Provide the (x, y) coordinate of the cell's center where the given text is located.  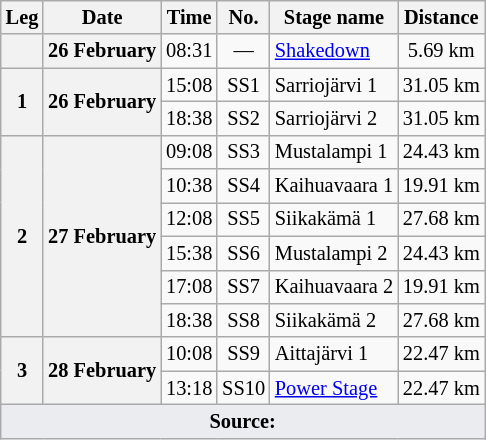
— (244, 51)
15:08 (189, 85)
Source: (243, 421)
No. (244, 17)
Power Stage (334, 388)
Siikakämä 1 (334, 219)
12:08 (189, 219)
5.69 km (442, 51)
SS9 (244, 354)
2 (22, 236)
Mustalampi 2 (334, 253)
Aittajärvi 1 (334, 354)
Sarriojärvi 2 (334, 118)
SS1 (244, 85)
Distance (442, 17)
Date (102, 17)
SS10 (244, 388)
Leg (22, 17)
1 (22, 102)
Stage name (334, 17)
SS7 (244, 287)
17:08 (189, 287)
SS4 (244, 186)
SS3 (244, 152)
Siikakämä 2 (334, 320)
08:31 (189, 51)
Shakedown (334, 51)
10:38 (189, 186)
Time (189, 17)
13:18 (189, 388)
10:08 (189, 354)
SS8 (244, 320)
28 February (102, 370)
Mustalampi 1 (334, 152)
15:38 (189, 253)
SS6 (244, 253)
09:08 (189, 152)
27 February (102, 236)
SS5 (244, 219)
Sarriojärvi 1 (334, 85)
SS2 (244, 118)
3 (22, 370)
Kaihuavaara 1 (334, 186)
Kaihuavaara 2 (334, 287)
